From the cell containing the given text, extract its center point as (x, y) coordinate. 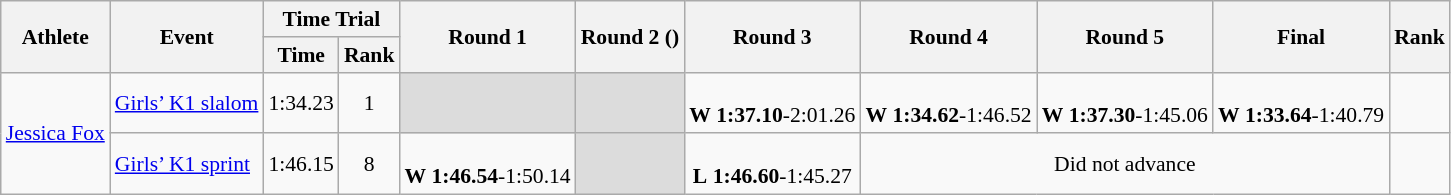
W 1:34.62-1:46.52 (948, 102)
Round 3 (772, 36)
Round 5 (1125, 36)
Girls’ K1 slalom (187, 102)
Final (1301, 36)
1 (370, 102)
Time Trial (331, 19)
1:34.23 (300, 102)
Event (187, 36)
Athlete (56, 36)
Jessica Fox (56, 133)
Round 1 (487, 36)
Did not advance (1124, 164)
W 1:46.54-1:50.14 (487, 164)
W 1:33.64-1:40.79 (1301, 102)
8 (370, 164)
W 1:37.30-1:45.06 (1125, 102)
Time (300, 55)
L 1:46.60-1:45.27 (772, 164)
Round 2 () (630, 36)
Girls’ K1 sprint (187, 164)
1:46.15 (300, 164)
Round 4 (948, 36)
W 1:37.10-2:01.26 (772, 102)
